Pinpoint the cell where the given text exists, returning its (x, y) midpoint coordinate. 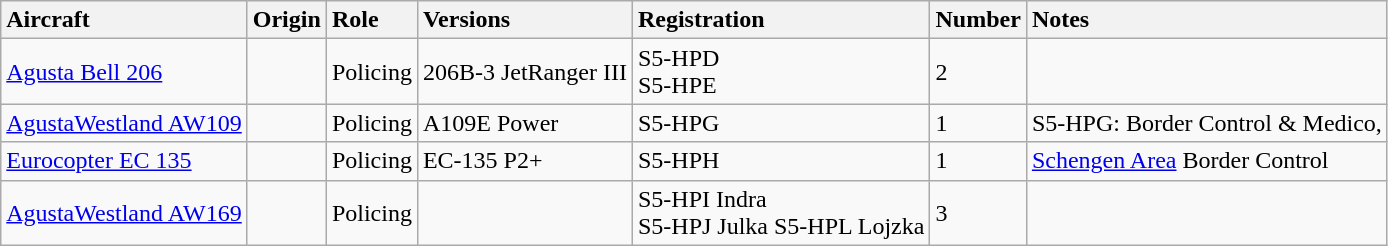
Eurocopter EC 135 (124, 161)
Notes (1206, 20)
A109E Power (524, 123)
Number (978, 20)
S5-HPG: Border Control & Medico, (1206, 123)
2 (978, 72)
S5-HPG (781, 123)
Agusta Bell 206 (124, 72)
AgustaWestland AW109 (124, 123)
Role (372, 20)
3 (978, 212)
Origin (286, 20)
S5-HPDS5-HPE (781, 72)
Versions (524, 20)
206B-3 JetRanger III (524, 72)
EC-135 P2+ (524, 161)
Schengen Area Border Control (1206, 161)
AgustaWestland AW169 (124, 212)
S5-HPI IndraS5-HPJ Julka S5-HPL Lojzka (781, 212)
Aircraft (124, 20)
Registration (781, 20)
S5-HPH (781, 161)
